Output the (X, Y) coordinate of the center of the cell containing the given text.  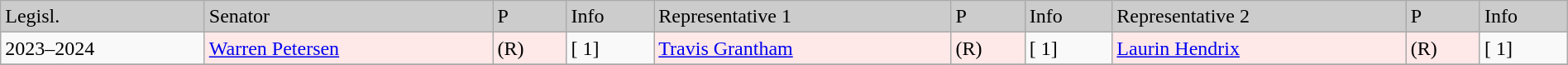
Senator (349, 17)
Representative 1 (802, 17)
Travis Grantham (802, 48)
Representative 2 (1259, 17)
2023–2024 (103, 48)
Laurin Hendrix (1259, 48)
Warren Petersen (349, 48)
Legisl. (103, 17)
